Output the (X, Y) coordinate of the center of the cell containing the given text.  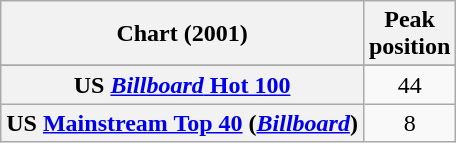
US Billboard Hot 100 (182, 85)
Peakposition (409, 34)
US Mainstream Top 40 (Billboard) (182, 123)
8 (409, 123)
Chart (2001) (182, 34)
44 (409, 85)
